Search for the cell housing the specified text and yield its (X, Y) center coordinate. 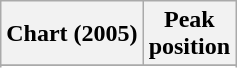
Peak position (189, 34)
Chart (2005) (72, 34)
